Provide the (x, y) coordinate of the cell's center where the given text is located.  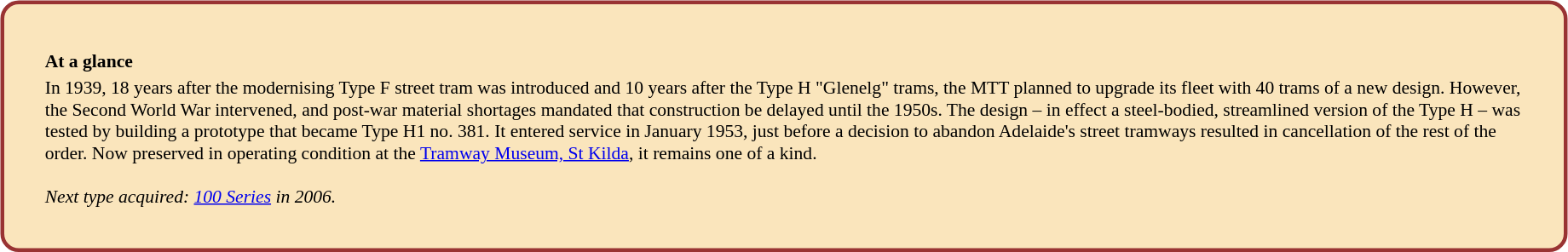
At a glance (784, 60)
